Determine the [x, y] coordinate at the center of the cell enclosing the given text.  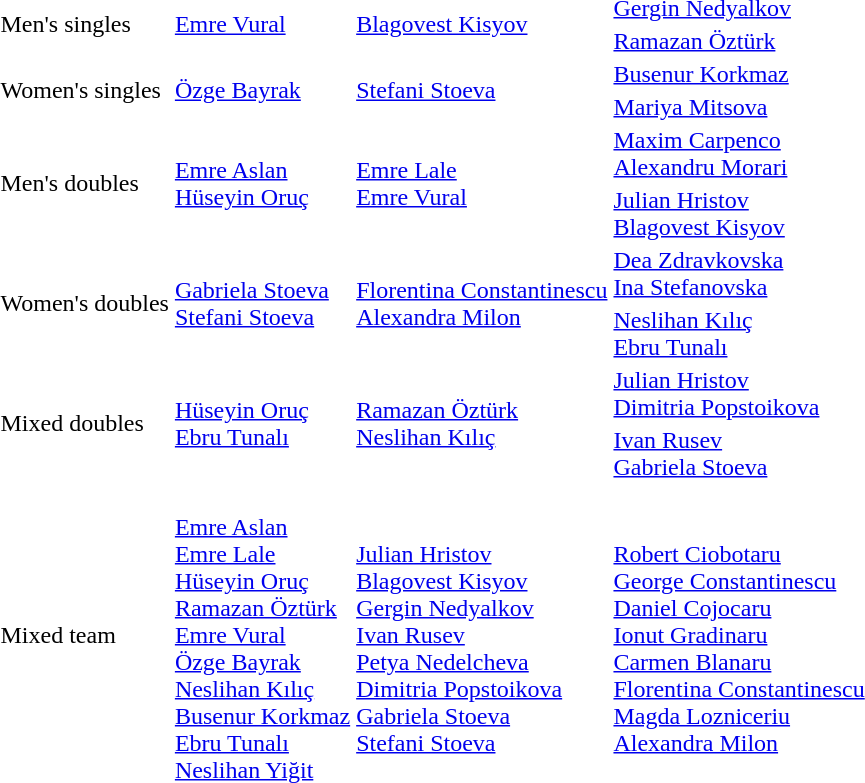
Ramazan Öztürk Neslihan Kılıç [482, 424]
Stefani Stoeva [482, 90]
Emre Aslan Hüseyin Oruç [262, 184]
Hüseyin Oruç Ebru Tunalı [262, 424]
Florentina Constantinescu Alexandra Milon [482, 304]
Gabriela Stoeva Stefani Stoeva [262, 304]
Emre Lale Emre Vural [482, 184]
Özge Bayrak [262, 90]
